For the text-containing cell, return its midpoint in (x, y) coordinate format. 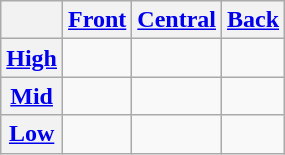
Low (32, 134)
Back (254, 20)
Central (177, 20)
Front (98, 20)
Mid (32, 96)
High (32, 58)
